Return the [x, y] coordinate for the center point of the cell that contains the specified text.  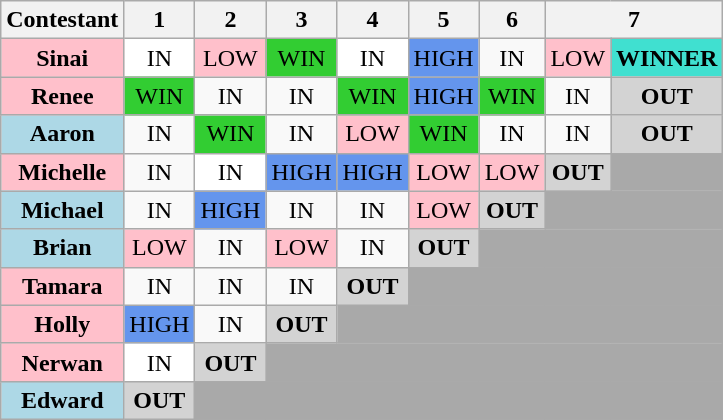
Michelle [62, 172]
6 [512, 20]
Holly [62, 324]
Edward [62, 400]
Tamara [62, 286]
Aaron [62, 134]
Michael [62, 210]
2 [230, 20]
4 [372, 20]
Brian [62, 248]
3 [302, 20]
WINNER [667, 58]
Nerwan [62, 362]
Contestant [62, 20]
1 [160, 20]
5 [444, 20]
7 [634, 20]
Sinai [62, 58]
Renee [62, 96]
